Identify which cell holds the provided text, then report its (x, y) central coordinate. 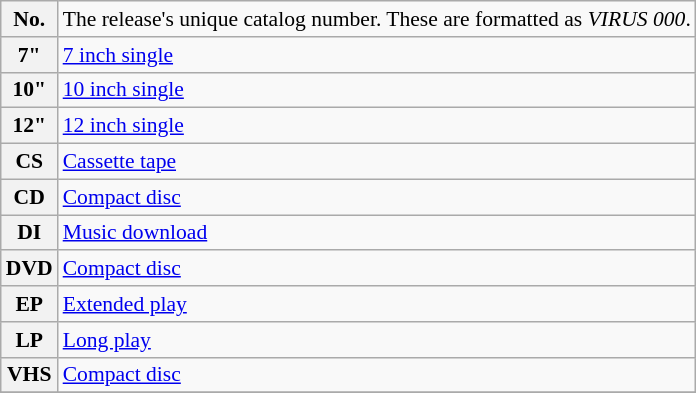
Cassette tape (377, 162)
DVD (30, 269)
7" (30, 55)
DI (30, 233)
CS (30, 162)
No. (30, 19)
VHS (30, 375)
CD (30, 197)
EP (30, 304)
12 inch single (377, 126)
Long play (377, 340)
Music download (377, 233)
Extended play (377, 304)
The release's unique catalog number. These are formatted as VIRUS 000. (377, 19)
LP (30, 340)
7 inch single (377, 55)
10 inch single (377, 90)
10" (30, 90)
12" (30, 126)
